From the cell containing the given text, extract its center point as (x, y) coordinate. 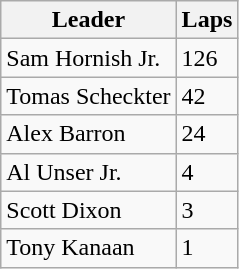
Tony Kanaan (88, 248)
Leader (88, 20)
1 (207, 248)
4 (207, 172)
Sam Hornish Jr. (88, 58)
42 (207, 96)
Scott Dixon (88, 210)
Tomas Scheckter (88, 96)
3 (207, 210)
24 (207, 134)
Alex Barron (88, 134)
126 (207, 58)
Al Unser Jr. (88, 172)
Laps (207, 20)
